Provide the [x, y] coordinate of the cell's center where the given text is located.  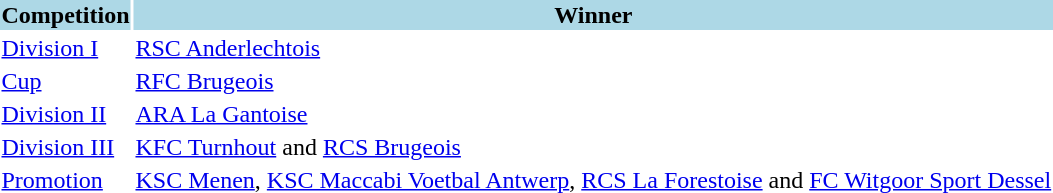
RFC Brugeois [594, 81]
ARA La Gantoise [594, 114]
Competition [66, 15]
RSC Anderlechtois [594, 48]
Division II [66, 114]
Division I [66, 48]
Division III [66, 147]
Cup [66, 81]
Winner [594, 15]
KFC Turnhout and RCS Brugeois [594, 147]
